Pinpoint the cell where the given text exists, returning its (X, Y) midpoint coordinate. 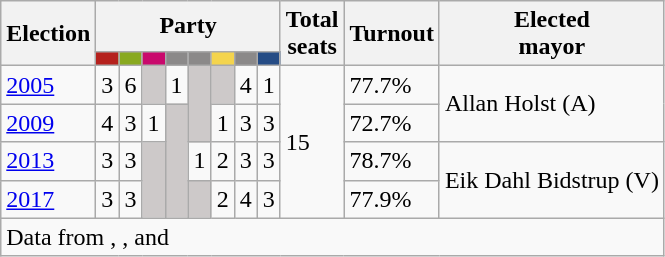
Turnout (392, 34)
77.7% (392, 85)
2005 (48, 85)
Party (188, 26)
Eik Dahl Bidstrup (V) (552, 180)
Totalseats (312, 34)
Election (48, 34)
6 (130, 85)
72.7% (392, 123)
77.9% (392, 199)
2017 (48, 199)
Allan Holst (A) (552, 104)
15 (312, 142)
2013 (48, 161)
78.7% (392, 161)
Data from , , and (333, 237)
2009 (48, 123)
Electedmayor (552, 34)
